Determine the [X, Y] coordinate at the center of the cell enclosing the given text.  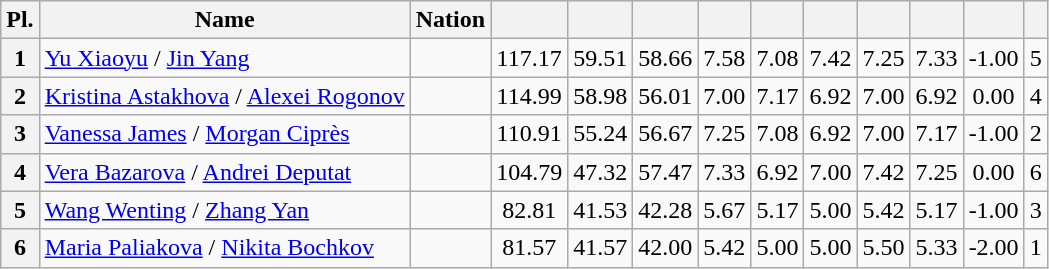
81.57 [530, 248]
Wang Wenting / Zhang Yan [224, 210]
114.99 [530, 96]
Pl. [20, 20]
56.67 [666, 134]
Yu Xiaoyu / Jin Yang [224, 58]
Name [224, 20]
42.28 [666, 210]
41.57 [600, 248]
58.98 [600, 96]
Maria Paliakova / Nikita Bochkov [224, 248]
Vera Bazarova / Andrei Deputat [224, 172]
55.24 [600, 134]
117.17 [530, 58]
5.33 [936, 248]
59.51 [600, 58]
5.67 [724, 210]
Nation [450, 20]
-2.00 [994, 248]
5.50 [884, 248]
56.01 [666, 96]
58.66 [666, 58]
Kristina Astakhova / Alexei Rogonov [224, 96]
41.53 [600, 210]
7.58 [724, 58]
110.91 [530, 134]
82.81 [530, 210]
57.47 [666, 172]
Vanessa James / Morgan Ciprès [224, 134]
104.79 [530, 172]
47.32 [600, 172]
42.00 [666, 248]
